Scan for the cell matching the given text and deliver its [x, y] coordinate at center. 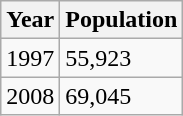
Year [30, 20]
69,045 [122, 96]
55,923 [122, 58]
2008 [30, 96]
1997 [30, 58]
Population [122, 20]
